Output the (X, Y) coordinate of the center of the cell containing the given text.  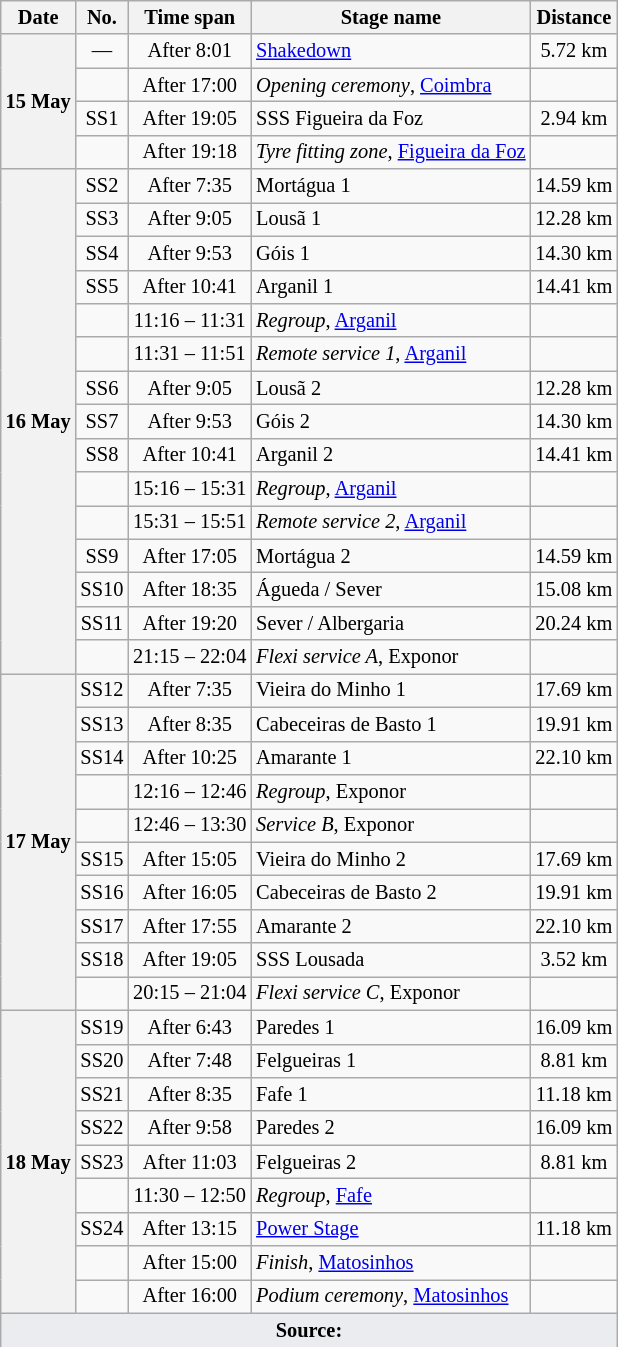
Flexi service C, Exponor (390, 993)
21:15 – 22:04 (190, 657)
SS5 (102, 287)
Paredes 1 (390, 1027)
SS16 (102, 892)
Power Stage (390, 1229)
Podium ceremony, Matosinhos (390, 1296)
12:16 – 12:46 (190, 791)
Service B, Exponor (390, 825)
5.72 km (574, 51)
SS20 (102, 1061)
After 11:03 (190, 1162)
After 17:00 (190, 85)
SS14 (102, 758)
3.52 km (574, 960)
16 May (38, 422)
Vieira do Minho 2 (390, 859)
SSS Lousada (390, 960)
After 6:43 (190, 1027)
SS1 (102, 118)
17 May (38, 842)
11:31 – 11:51 (190, 354)
Felgueiras 2 (390, 1162)
Time span (190, 17)
11:16 – 11:31 (190, 320)
15:16 – 15:31 (190, 489)
SS22 (102, 1128)
Date (38, 17)
After 16:00 (190, 1296)
Opening ceremony, Coimbra (390, 85)
SS18 (102, 960)
SS10 (102, 589)
Finish, Matosinhos (390, 1263)
Regroup, Fafe (390, 1195)
Mortágua 1 (390, 186)
SS23 (102, 1162)
Felgueiras 1 (390, 1061)
Source: (309, 1330)
After 15:00 (190, 1263)
Amarante 1 (390, 758)
No. (102, 17)
SS9 (102, 556)
After 9:58 (190, 1128)
20:15 – 21:04 (190, 993)
SS11 (102, 623)
11:30 – 12:50 (190, 1195)
Góis 2 (390, 421)
SS15 (102, 859)
20.24 km (574, 623)
15 May (38, 102)
Tyre fitting zone, Figueira da Foz (390, 152)
15.08 km (574, 589)
SS3 (102, 219)
SS17 (102, 926)
After 19:20 (190, 623)
Flexi service A, Exponor (390, 657)
SS19 (102, 1027)
SS4 (102, 253)
SS24 (102, 1229)
Arganil 2 (390, 455)
12:46 – 13:30 (190, 825)
Fafe 1 (390, 1094)
Shakedown (390, 51)
Remote service 1, Arganil (390, 354)
Lousã 2 (390, 388)
Sever / Albergaria (390, 623)
Cabeceiras de Basto 1 (390, 724)
SS13 (102, 724)
After 7:48 (190, 1061)
After 13:15 (190, 1229)
Vieira do Minho 1 (390, 690)
After 17:05 (190, 556)
SS12 (102, 690)
After 18:35 (190, 589)
18 May (38, 1162)
Remote service 2, Arganil (390, 522)
SS21 (102, 1094)
Amarante 2 (390, 926)
SS8 (102, 455)
Distance (574, 17)
Paredes 2 (390, 1128)
After 16:05 (190, 892)
Regroup, Exponor (390, 791)
15:31 – 15:51 (190, 522)
After 19:18 (190, 152)
SS7 (102, 421)
After 15:05 (190, 859)
Góis 1 (390, 253)
SSS Figueira da Foz (390, 118)
After 10:25 (190, 758)
2.94 km (574, 118)
Lousã 1 (390, 219)
Stage name (390, 17)
Arganil 1 (390, 287)
Mortágua 2 (390, 556)
After 17:55 (190, 926)
After 8:01 (190, 51)
Cabeceiras de Basto 2 (390, 892)
SS2 (102, 186)
— (102, 51)
Águeda / Sever (390, 589)
SS6 (102, 388)
